Pinpoint the cell where the given text exists, returning its [x, y] midpoint coordinate. 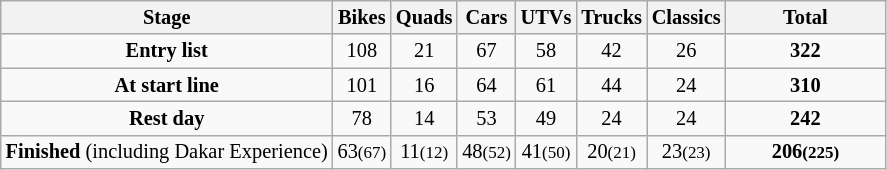
Total [806, 17]
48(52) [486, 152]
16 [424, 85]
11(12) [424, 152]
58 [546, 51]
20(21) [611, 152]
Quads [424, 17]
242 [806, 118]
310 [806, 85]
Cars [486, 17]
42 [611, 51]
206(225) [806, 152]
26 [686, 51]
Trucks [611, 17]
Finished (including Dakar Experience) [167, 152]
UTVs [546, 17]
23(23) [686, 152]
108 [362, 51]
21 [424, 51]
Rest day [167, 118]
Bikes [362, 17]
Stage [167, 17]
At start line [167, 85]
67 [486, 51]
Classics [686, 17]
14 [424, 118]
78 [362, 118]
61 [546, 85]
63(67) [362, 152]
49 [546, 118]
101 [362, 85]
44 [611, 85]
322 [806, 51]
53 [486, 118]
64 [486, 85]
41(50) [546, 152]
Entry list [167, 51]
